Search for the cell housing the specified text and yield its [X, Y] center coordinate. 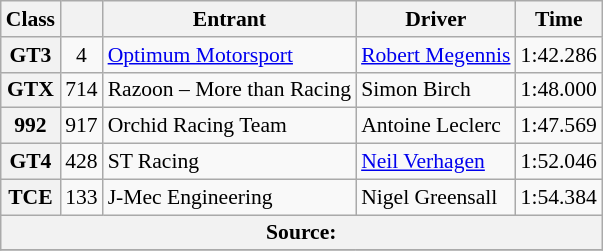
GT3 [30, 55]
Razoon – More than Racing [230, 90]
Source: [302, 233]
1:54.384 [559, 197]
1:47.569 [559, 126]
J-Mec Engineering [230, 197]
GTX [30, 90]
Neil Verhagen [436, 162]
428 [82, 162]
917 [82, 126]
Driver [436, 19]
992 [30, 126]
Orchid Racing Team [230, 126]
GT4 [30, 162]
Nigel Greensall [436, 197]
1:42.286 [559, 55]
Optimum Motorsport [230, 55]
Antoine Leclerc [436, 126]
Class [30, 19]
Time [559, 19]
714 [82, 90]
1:52.046 [559, 162]
4 [82, 55]
TCE [30, 197]
133 [82, 197]
ST Racing [230, 162]
1:48.000 [559, 90]
Robert Megennis [436, 55]
Simon Birch [436, 90]
Entrant [230, 19]
